Pinpoint the cell where the given text exists, returning its (x, y) midpoint coordinate. 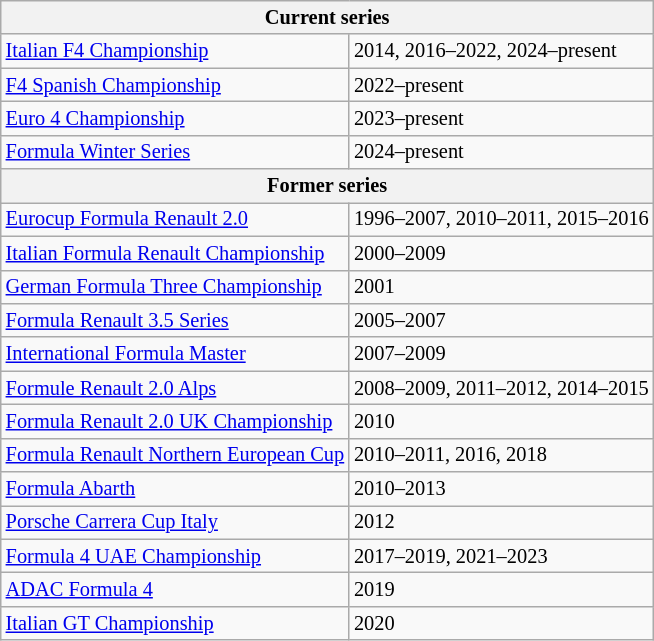
Formula Renault 3.5 Series (175, 320)
2010–2011, 2016, 2018 (502, 455)
Formula 4 UAE Championship (175, 556)
German Formula Three Championship (175, 287)
2001 (502, 287)
2022–present (502, 85)
F4 Spanish Championship (175, 85)
2000–2009 (502, 253)
Former series (328, 186)
Italian F4 Championship (175, 51)
Current series (328, 17)
2014, 2016–2022, 2024–present (502, 51)
2017–2019, 2021–2023 (502, 556)
1996–2007, 2010–2011, 2015–2016 (502, 219)
Formula Renault 2.0 UK Championship (175, 421)
2010 (502, 421)
Formula Abarth (175, 489)
Formula Renault Northern European Cup (175, 455)
Formula Winter Series (175, 152)
2010–2013 (502, 489)
2007–2009 (502, 354)
2019 (502, 589)
Italian GT Championship (175, 623)
2023–present (502, 118)
Euro 4 Championship (175, 118)
2005–2007 (502, 320)
ADAC Formula 4 (175, 589)
International Formula Master (175, 354)
2012 (502, 522)
Italian Formula Renault Championship (175, 253)
2020 (502, 623)
Eurocup Formula Renault 2.0 (175, 219)
Porsche Carrera Cup Italy (175, 522)
2024–present (502, 152)
Formule Renault 2.0 Alps (175, 388)
2008–2009, 2011–2012, 2014–2015 (502, 388)
